Detect which cell encompasses the target text, then output its [X, Y] center coordinate. 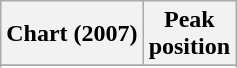
Peakposition [189, 34]
Chart (2007) [72, 34]
